Pinpoint the cell where the given text exists, returning its [x, y] midpoint coordinate. 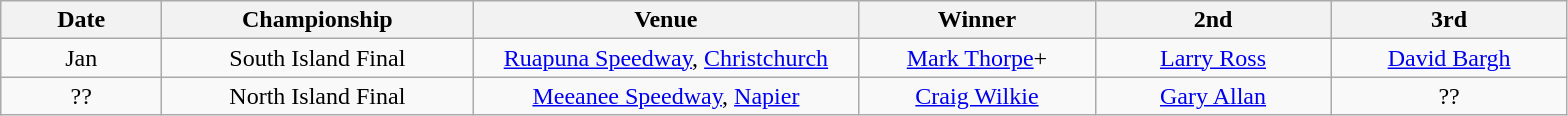
South Island Final [318, 58]
Winner [977, 20]
Larry Ross [1213, 58]
David Bargh [1449, 58]
Craig Wilkie [977, 96]
Venue [666, 20]
North Island Final [318, 96]
3rd [1449, 20]
Ruapuna Speedway, Christchurch [666, 58]
Championship [318, 20]
Date [82, 20]
Jan [82, 58]
2nd [1213, 20]
Meeanee Speedway, Napier [666, 96]
Gary Allan [1213, 96]
Mark Thorpe+ [977, 58]
